Provide the [X, Y] coordinate of the cell's center where the given text is located.  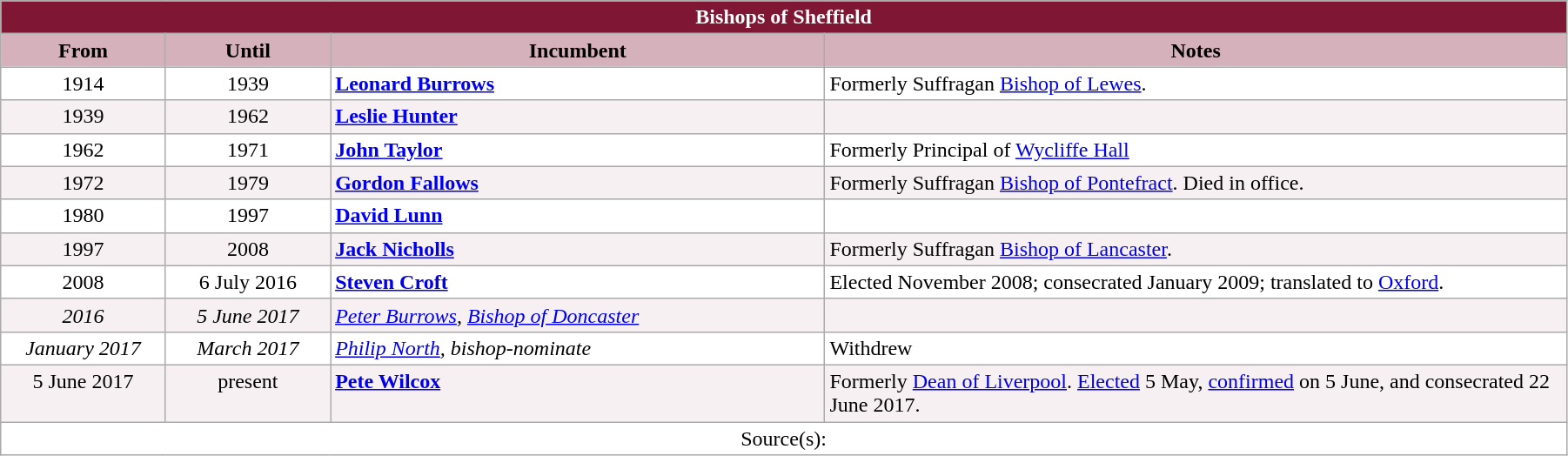
1979 [247, 183]
Formerly Principal of Wycliffe Hall [1196, 150]
Leonard Burrows [578, 84]
January 2017 [84, 348]
Philip North, bishop-nominate [578, 348]
John Taylor [578, 150]
Pete Wilcox [578, 393]
1980 [84, 216]
March 2017 [247, 348]
Peter Burrows, Bishop of Doncaster [578, 315]
Leslie Hunter [578, 117]
present [247, 393]
Formerly Suffragan Bishop of Pontefract. Died in office. [1196, 183]
Bishops of Sheffield [784, 17]
1972 [84, 183]
1971 [247, 150]
Formerly Dean of Liverpool. Elected 5 May, confirmed on 5 June, and consecrated 22 June 2017. [1196, 393]
Until [247, 50]
Formerly Suffragan Bishop of Lewes. [1196, 84]
Source(s): [784, 438]
1914 [84, 84]
6 July 2016 [247, 282]
From [84, 50]
Gordon Fallows [578, 183]
David Lunn [578, 216]
Withdrew [1196, 348]
Steven Croft [578, 282]
Incumbent [578, 50]
Formerly Suffragan Bishop of Lancaster. [1196, 249]
Notes [1196, 50]
Jack Nicholls [578, 249]
2016 [84, 315]
Elected November 2008; consecrated January 2009; translated to Oxford. [1196, 282]
